Search for the cell housing the specified text and yield its (X, Y) center coordinate. 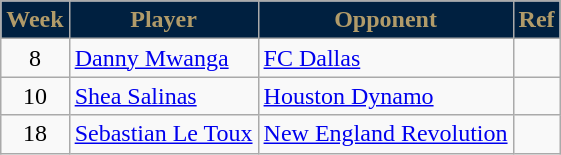
New England Revolution (386, 134)
18 (35, 134)
Player (164, 20)
Houston Dynamo (386, 96)
8 (35, 58)
10 (35, 96)
Opponent (386, 20)
Sebastian Le Toux (164, 134)
Ref (536, 20)
Shea Salinas (164, 96)
Week (35, 20)
FC Dallas (386, 58)
Danny Mwanga (164, 58)
